Return the [x, y] coordinate for the center point of the cell that contains the specified text.  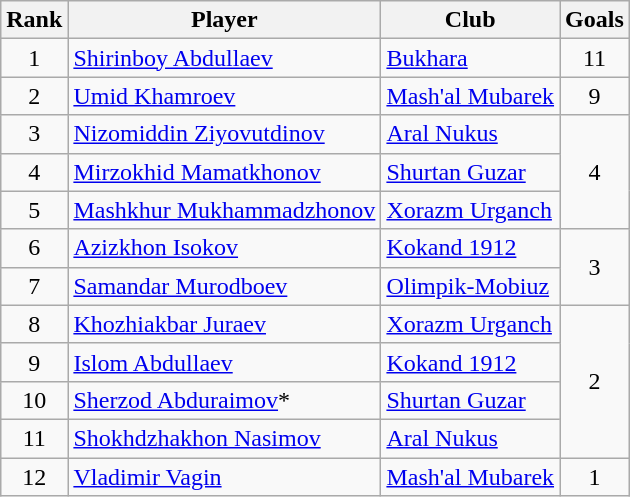
Azizkhon Isokov [224, 248]
Khozhiakbar Juraev [224, 324]
10 [34, 400]
Islom Abdullaev [224, 362]
Goals [595, 20]
Umid Khamroev [224, 96]
7 [34, 286]
Sherzod Abduraimov* [224, 400]
Shokhdzhakhon Nasimov [224, 438]
5 [34, 210]
Mashkhur Mukhammadzhonov [224, 210]
Shirinboy Abdullaev [224, 58]
8 [34, 324]
6 [34, 248]
Rank [34, 20]
Samandar Murodboev [224, 286]
Vladimir Vagin [224, 477]
Olimpik-Mobiuz [470, 286]
Mirzokhid Mamatkhonov [224, 172]
Nizomiddin Ziyovutdinov [224, 134]
Club [470, 20]
Player [224, 20]
Bukhara [470, 58]
12 [34, 477]
